Detect which cell encompasses the target text, then output its [X, Y] center coordinate. 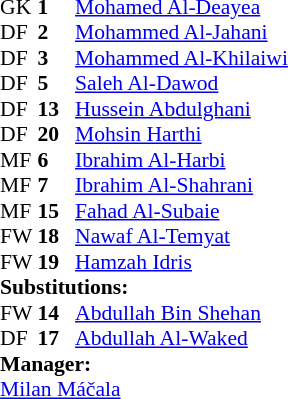
Hamzah Idris [182, 262]
17 [57, 339]
6 [57, 160]
Hussein Abdulghani [182, 109]
3 [57, 58]
Nawaf Al-Temyat [182, 237]
Mohammed Al-Jahani [182, 33]
Abdullah Bin Shehan [182, 313]
7 [57, 185]
13 [57, 109]
2 [57, 33]
Ibrahim Al-Harbi [182, 160]
15 [57, 211]
18 [57, 237]
Substitutions: [144, 287]
Abdullah Al-Waked [182, 339]
19 [57, 262]
Fahad Al-Subaie [182, 211]
5 [57, 83]
Ibrahim Al-Shahrani [182, 185]
Manager: [144, 364]
Saleh Al-Dawod [182, 83]
Mohsin Harthi [182, 135]
Mohammed Al-Khilaiwi [182, 58]
14 [57, 313]
20 [57, 135]
